Provide the [x, y] coordinate of the cell's center where the given text is located.  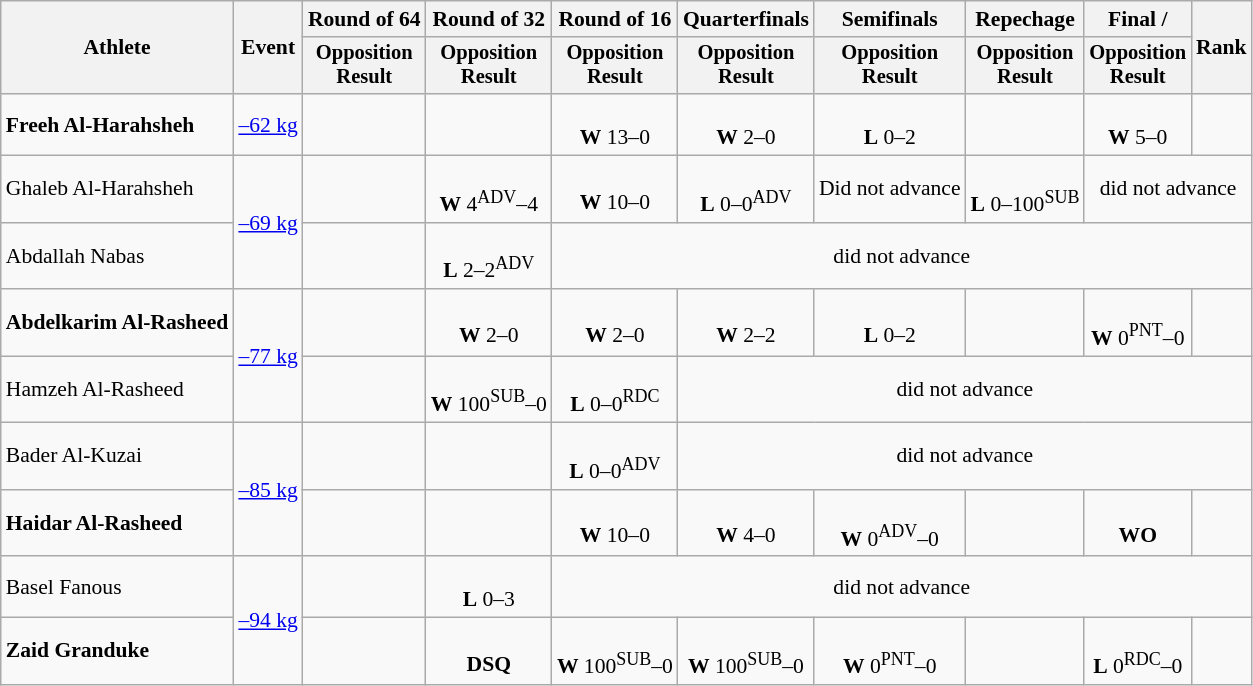
W 13–0 [615, 124]
L 0–0RDC [615, 390]
Zaid Granduke [118, 652]
–62 kg [268, 124]
Basel Fanous [118, 588]
Round of 64 [364, 19]
Final / [1138, 19]
W 5–0 [1138, 124]
L 0RDC–0 [1138, 652]
W 0ADV–0 [890, 524]
Did not advance [890, 190]
DSQ [489, 652]
Bader Al-Kuzai [118, 456]
–94 kg [268, 621]
Event [268, 48]
W 2–2 [746, 322]
Haidar Al-Rasheed [118, 524]
Hamzeh Al-Rasheed [118, 390]
Ghaleb Al-Harahsheh [118, 190]
Repechage [1026, 19]
W 4ADV–4 [489, 190]
Rank [1222, 48]
Abdelkarim Al-Rasheed [118, 322]
L 0–3 [489, 588]
Freeh Al-Harahsheh [118, 124]
Athlete [118, 48]
WO [1138, 524]
Quarterfinals [746, 19]
–77 kg [268, 356]
Semifinals [890, 19]
–85 kg [268, 490]
–69 kg [268, 223]
Round of 16 [615, 19]
Round of 32 [489, 19]
Abdallah Nabas [118, 256]
L 0–100SUB [1026, 190]
L 2–2ADV [489, 256]
W 4–0 [746, 524]
